From the cell containing the given text, extract its center point as (x, y) coordinate. 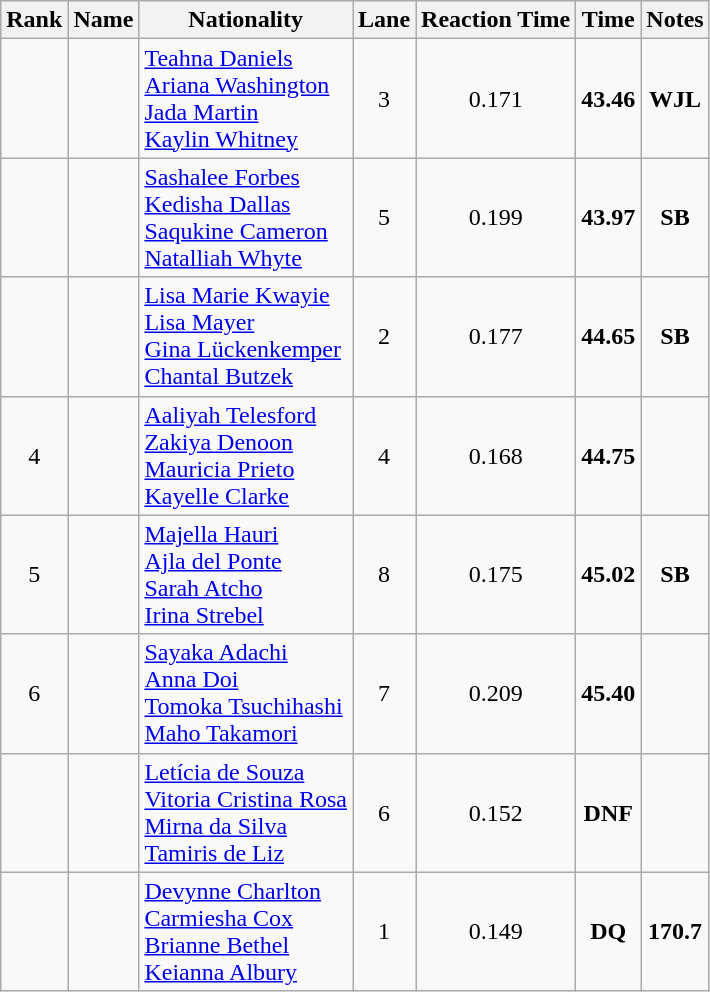
Time (608, 20)
Reaction Time (496, 20)
DQ (608, 932)
0.168 (496, 456)
Majella HauriAjla del PonteSarah AtchoIrina Strebel (246, 574)
0.171 (496, 98)
Rank (34, 20)
Lane (384, 20)
Sashalee ForbesKedisha DallasSaqukine CameronNatalliah Whyte (246, 218)
Letícia de SouzaVitoria Cristina RosaMirna da SilvaTamiris de Liz (246, 812)
3 (384, 98)
Sayaka AdachiAnna DoiTomoka TsuchihashiMaho Takamori (246, 694)
Devynne CharltonCarmiesha CoxBrianne BethelKeianna Albury (246, 932)
7 (384, 694)
44.65 (608, 336)
0.152 (496, 812)
Nationality (246, 20)
0.175 (496, 574)
170.7 (675, 932)
45.02 (608, 574)
0.149 (496, 932)
WJL (675, 98)
43.97 (608, 218)
0.199 (496, 218)
Name (104, 20)
Teahna DanielsAriana WashingtonJada MartinKaylin Whitney (246, 98)
0.209 (496, 694)
Aaliyah TelesfordZakiya DenoonMauricia PrietoKayelle Clarke (246, 456)
Notes (675, 20)
8 (384, 574)
43.46 (608, 98)
1 (384, 932)
2 (384, 336)
0.177 (496, 336)
DNF (608, 812)
45.40 (608, 694)
Lisa Marie KwayieLisa MayerGina LückenkemperChantal Butzek (246, 336)
44.75 (608, 456)
